For the text-containing cell, return its midpoint in (x, y) coordinate format. 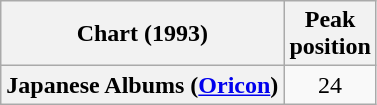
Peakposition (330, 34)
Chart (1993) (142, 34)
Japanese Albums (Oricon) (142, 85)
24 (330, 85)
